Locate the cell with the specified text and output its (X, Y) center coordinate. 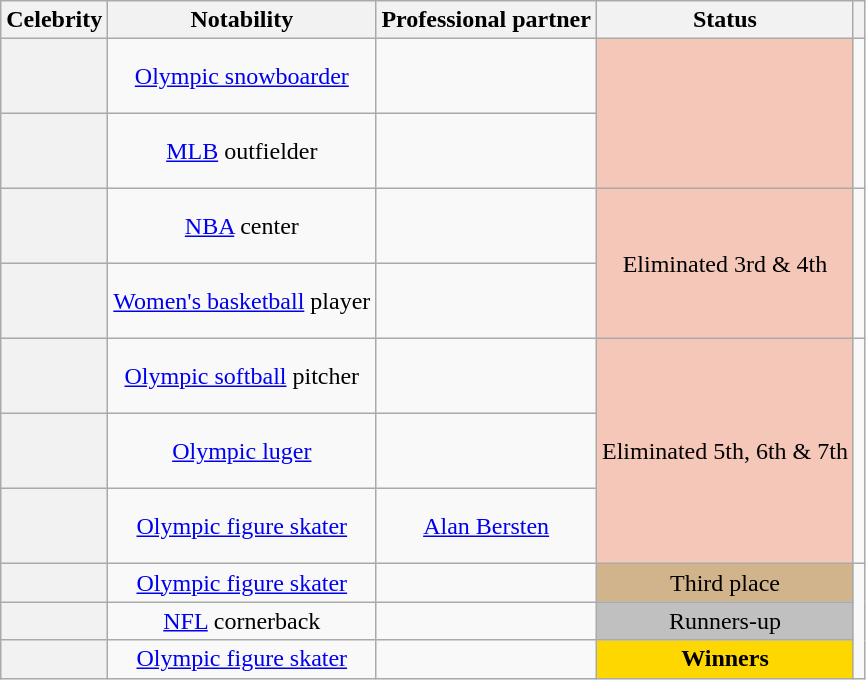
Women's basketball player (242, 302)
Notability (242, 20)
NBA center (242, 226)
NFL cornerback (242, 621)
Olympic luger (242, 452)
Olympic softball pitcher (242, 376)
Eliminated 5th, 6th & 7th (724, 452)
Status (724, 20)
Eliminated 3rd & 4th (724, 264)
Olympic snowboarder (242, 76)
Celebrity (54, 20)
Third place (724, 583)
Alan Bersten (486, 526)
Runners-up (724, 621)
MLB outfielder (242, 152)
Winners (724, 659)
Professional partner (486, 20)
